Capture the cell that displays the provided text and extract its [X, Y] central coordinate. 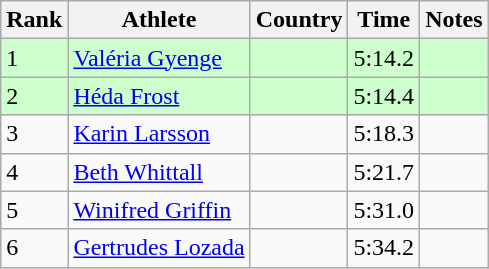
Notes [454, 20]
5:21.7 [384, 172]
Beth Whittall [159, 172]
5:18.3 [384, 134]
1 [34, 58]
Valéria Gyenge [159, 58]
Gertrudes Lozada [159, 248]
5 [34, 210]
5:34.2 [384, 248]
6 [34, 248]
5:31.0 [384, 210]
5:14.4 [384, 96]
Time [384, 20]
Karin Larsson [159, 134]
2 [34, 96]
Héda Frost [159, 96]
3 [34, 134]
Rank [34, 20]
Winifred Griffin [159, 210]
Country [299, 20]
4 [34, 172]
5:14.2 [384, 58]
Athlete [159, 20]
